From the cell containing the given text, extract its center point as [X, Y] coordinate. 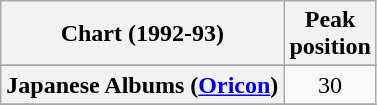
Japanese Albums (Oricon) [142, 85]
Peakposition [330, 34]
30 [330, 85]
Chart (1992-93) [142, 34]
